Find where the given text appears and provide that cell's center as [X, Y] coordinate. 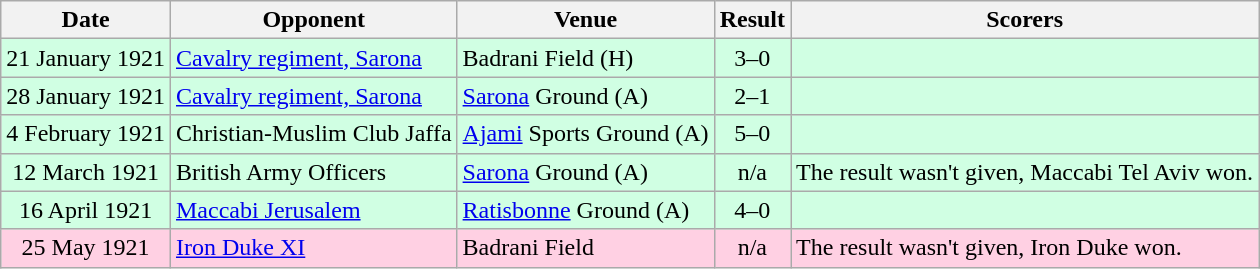
The result wasn't given, Maccabi Tel Aviv won. [1025, 172]
Venue [586, 20]
Christian-Muslim Club Jaffa [314, 134]
Ajami Sports Ground (A) [586, 134]
5–0 [752, 134]
28 January 1921 [86, 96]
3–0 [752, 58]
Iron Duke XI [314, 248]
2–1 [752, 96]
12 March 1921 [86, 172]
Result [752, 20]
Opponent [314, 20]
Maccabi Jerusalem [314, 210]
Badrani Field [586, 248]
Badrani Field (H) [586, 58]
21 January 1921 [86, 58]
25 May 1921 [86, 248]
16 April 1921 [86, 210]
Scorers [1025, 20]
The result wasn't given, Iron Duke won. [1025, 248]
4–0 [752, 210]
Date [86, 20]
4 February 1921 [86, 134]
Ratisbonne Ground (A) [586, 210]
British Army Officers [314, 172]
